Capture the cell that displays the provided text and extract its (X, Y) central coordinate. 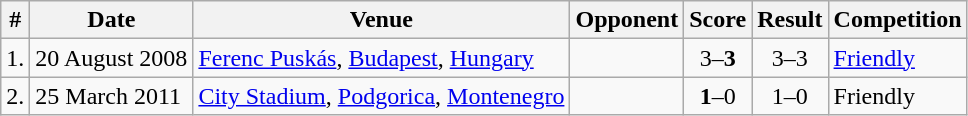
Opponent (627, 20)
City Stadium, Podgorica, Montenegro (382, 96)
Ferenc Puskás, Budapest, Hungary (382, 58)
Date (112, 20)
20 August 2008 (112, 58)
Competition (898, 20)
1. (16, 58)
Result (790, 20)
# (16, 20)
Score (718, 20)
2. (16, 96)
Venue (382, 20)
25 March 2011 (112, 96)
